Search for the cell housing the specified text and yield its (X, Y) center coordinate. 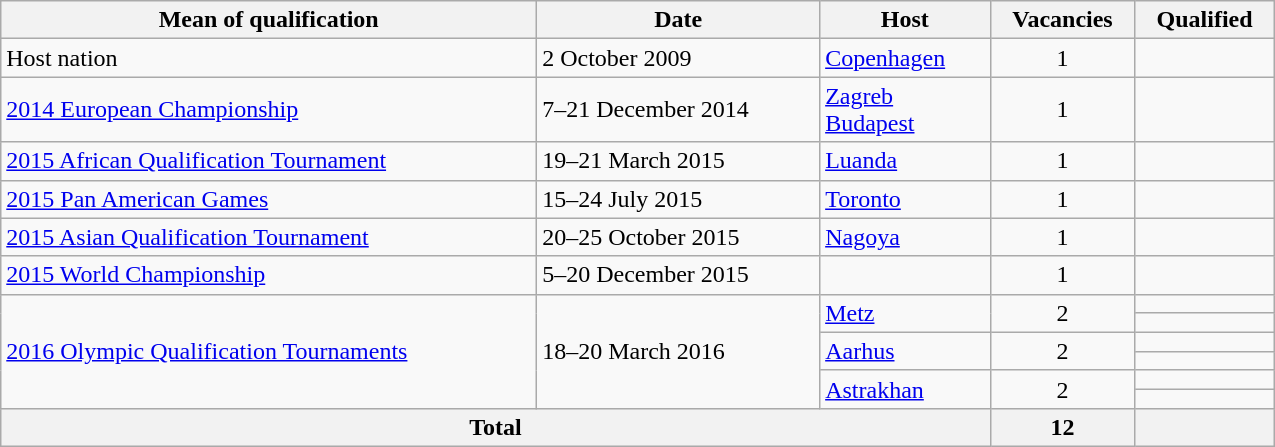
2016 Olympic Qualification Tournaments (269, 351)
Total (496, 427)
Host (905, 20)
20–25 October 2015 (678, 237)
Host nation (269, 58)
2014 European Championship (269, 110)
15–24 July 2015 (678, 199)
Toronto (905, 199)
2015 Asian Qualification Tournament (269, 237)
Copenhagen (905, 58)
Luanda (905, 161)
Metz (905, 313)
2015 African Qualification Tournament (269, 161)
Qualified (1204, 20)
7–21 December 2014 (678, 110)
Mean of qualification (269, 20)
Zagreb Budapest (905, 110)
Date (678, 20)
Astrakhan (905, 389)
2 October 2009 (678, 58)
5–20 December 2015 (678, 275)
Vacancies (1062, 20)
Nagoya (905, 237)
18–20 March 2016 (678, 351)
19–21 March 2015 (678, 161)
2015 Pan American Games (269, 199)
12 (1062, 427)
2015 World Championship (269, 275)
Aarhus (905, 351)
